Search for the cell housing the specified text and yield its (X, Y) center coordinate. 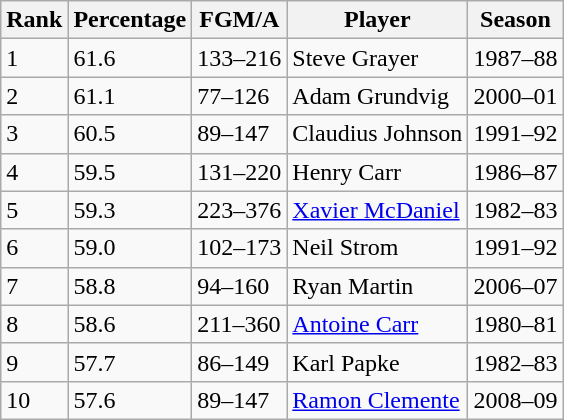
10 (34, 400)
3 (34, 134)
2006–07 (516, 286)
FGM/A (240, 20)
4 (34, 172)
59.5 (130, 172)
Xavier McDaniel (378, 210)
6 (34, 248)
Steve Grayer (378, 58)
211–360 (240, 324)
Neil Strom (378, 248)
Antoine Carr (378, 324)
58.6 (130, 324)
Karl Papke (378, 362)
77–126 (240, 96)
Season (516, 20)
86–149 (240, 362)
Ramon Clemente (378, 400)
59.3 (130, 210)
Ryan Martin (378, 286)
2000–01 (516, 96)
1986–87 (516, 172)
8 (34, 324)
102–173 (240, 248)
61.1 (130, 96)
94–160 (240, 286)
2008–09 (516, 400)
5 (34, 210)
1987–88 (516, 58)
7 (34, 286)
223–376 (240, 210)
Rank (34, 20)
Claudius Johnson (378, 134)
1980–81 (516, 324)
57.7 (130, 362)
61.6 (130, 58)
59.0 (130, 248)
Henry Carr (378, 172)
57.6 (130, 400)
58.8 (130, 286)
Adam Grundvig (378, 96)
2 (34, 96)
9 (34, 362)
131–220 (240, 172)
133–216 (240, 58)
1 (34, 58)
Player (378, 20)
60.5 (130, 134)
Percentage (130, 20)
